Provide the (x, y) coordinate of the cell's center where the given text is located.  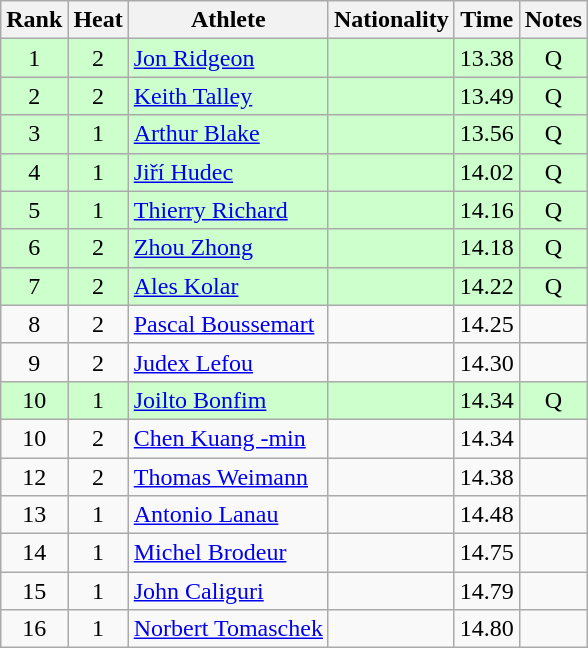
14.48 (486, 515)
14.75 (486, 553)
14.02 (486, 172)
Chen Kuang -min (228, 438)
13 (34, 515)
13.38 (486, 58)
Arthur Blake (228, 134)
Notes (553, 20)
14.22 (486, 286)
3 (34, 134)
Jiří Hudec (228, 172)
Rank (34, 20)
7 (34, 286)
14.30 (486, 362)
13.56 (486, 134)
13.49 (486, 96)
8 (34, 324)
Joilto Bonfim (228, 400)
9 (34, 362)
14.16 (486, 210)
5 (34, 210)
14.80 (486, 629)
16 (34, 629)
14.38 (486, 477)
Keith Talley (228, 96)
Thierry Richard (228, 210)
Judex Lefou (228, 362)
Pascal Boussemart (228, 324)
Thomas Weimann (228, 477)
John Caliguri (228, 591)
Michel Brodeur (228, 553)
15 (34, 591)
Nationality (391, 20)
14.18 (486, 248)
6 (34, 248)
Jon Ridgeon (228, 58)
4 (34, 172)
14 (34, 553)
Time (486, 20)
Antonio Lanau (228, 515)
Ales Kolar (228, 286)
14.25 (486, 324)
Zhou Zhong (228, 248)
Athlete (228, 20)
Norbert Tomaschek (228, 629)
14.79 (486, 591)
Heat (98, 20)
12 (34, 477)
